Output the [X, Y] coordinate of the center of the cell containing the given text.  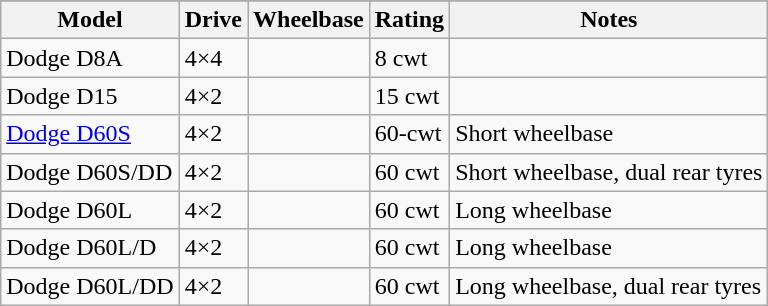
Short wheelbase, dual rear tyres [609, 172]
Dodge D60S/DD [90, 172]
Rating [409, 20]
Short wheelbase [609, 134]
Dodge D60L/DD [90, 286]
60-cwt [409, 134]
Wheelbase [309, 20]
Dodge D60S [90, 134]
Dodge D8A [90, 58]
Long wheelbase, dual rear tyres [609, 286]
4×4 [213, 58]
8 cwt [409, 58]
Model [90, 20]
Dodge D60L [90, 210]
Dodge D60L/D [90, 248]
15 cwt [409, 96]
Notes [609, 20]
Dodge D15 [90, 96]
Drive [213, 20]
